From the cell containing the given text, extract its center point as (x, y) coordinate. 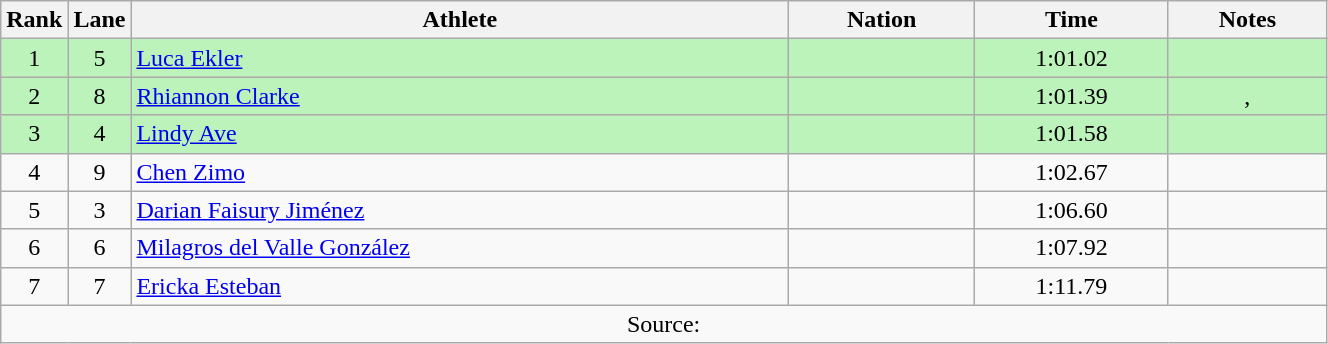
1:11.79 (1072, 286)
1 (34, 58)
Athlete (460, 20)
Time (1072, 20)
Milagros del Valle González (460, 248)
1:06.60 (1072, 210)
Notes (1247, 20)
1:07.92 (1072, 248)
1:01.39 (1072, 96)
Nation (882, 20)
Lindy Ave (460, 134)
1:01.02 (1072, 58)
, (1247, 96)
Darian Faisury Jiménez (460, 210)
Chen Zimo (460, 172)
8 (100, 96)
Rank (34, 20)
Ericka Esteban (460, 286)
1:01.58 (1072, 134)
Luca Ekler (460, 58)
1:02.67 (1072, 172)
2 (34, 96)
Rhiannon Clarke (460, 96)
Lane (100, 20)
9 (100, 172)
Source: (664, 324)
